Extract the [x, y] coordinate from the center of the cell holding the provided text.  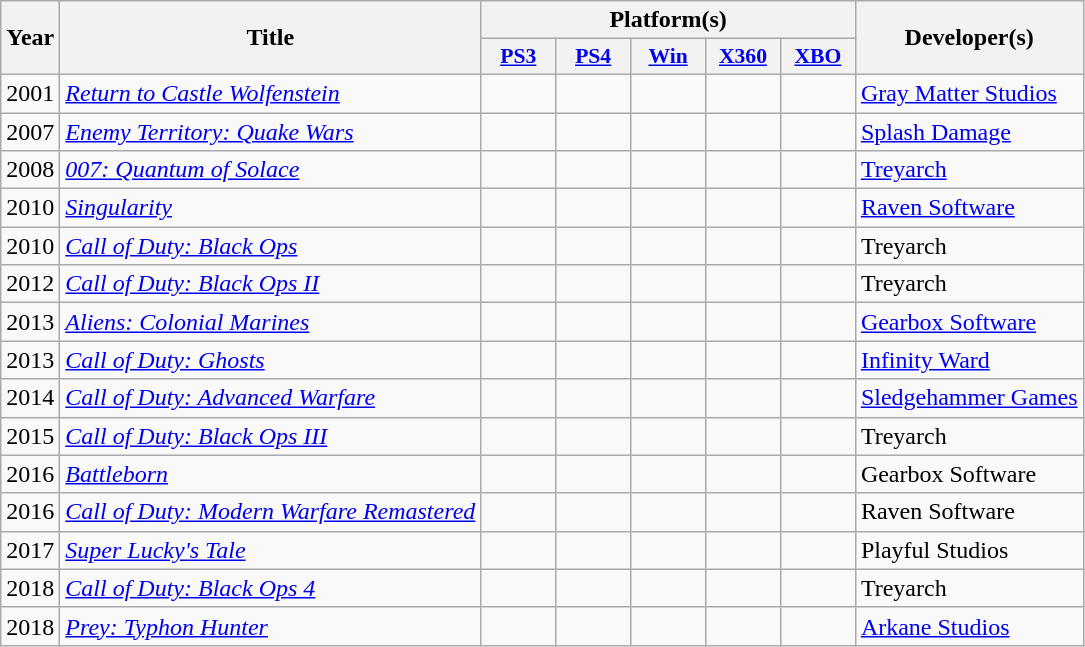
Arkane Studios [969, 626]
Prey: Typhon Hunter [270, 626]
Return to Castle Wolfenstein [270, 93]
Call of Duty: Black Ops 4 [270, 588]
2001 [30, 93]
2008 [30, 170]
Infinity Ward [969, 360]
2017 [30, 550]
Win [668, 57]
007: Quantum of Solace [270, 170]
Aliens: Colonial Marines [270, 322]
Sledgehammer Games [969, 398]
Call of Duty: Ghosts [270, 360]
2012 [30, 284]
Call of Duty: Black Ops [270, 246]
Battleborn [270, 474]
Developer(s) [969, 38]
Super Lucky's Tale [270, 550]
X360 [744, 57]
Platform(s) [668, 20]
Call of Duty: Black Ops II [270, 284]
2007 [30, 131]
2015 [30, 436]
Call of Duty: Black Ops III [270, 436]
Splash Damage [969, 131]
Call of Duty: Advanced Warfare [270, 398]
2014 [30, 398]
Gray Matter Studios [969, 93]
XBO [818, 57]
Year [30, 38]
Call of Duty: Modern Warfare Remastered [270, 512]
PS4 [594, 57]
Enemy Territory: Quake Wars [270, 131]
PS3 [518, 57]
Title [270, 38]
Playful Studios [969, 550]
Singularity [270, 208]
